Pinpoint the cell where the given text exists, returning its [X, Y] midpoint coordinate. 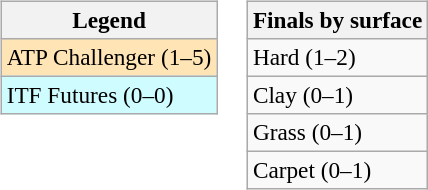
Carpet (0–1) [337, 171]
Legend [108, 20]
Hard (1–2) [337, 57]
ATP Challenger (1–5) [108, 57]
Grass (0–1) [337, 133]
Finals by surface [337, 20]
Clay (0–1) [337, 95]
ITF Futures (0–0) [108, 95]
